Determine the [X, Y] coordinate at the center of the cell enclosing the given text.  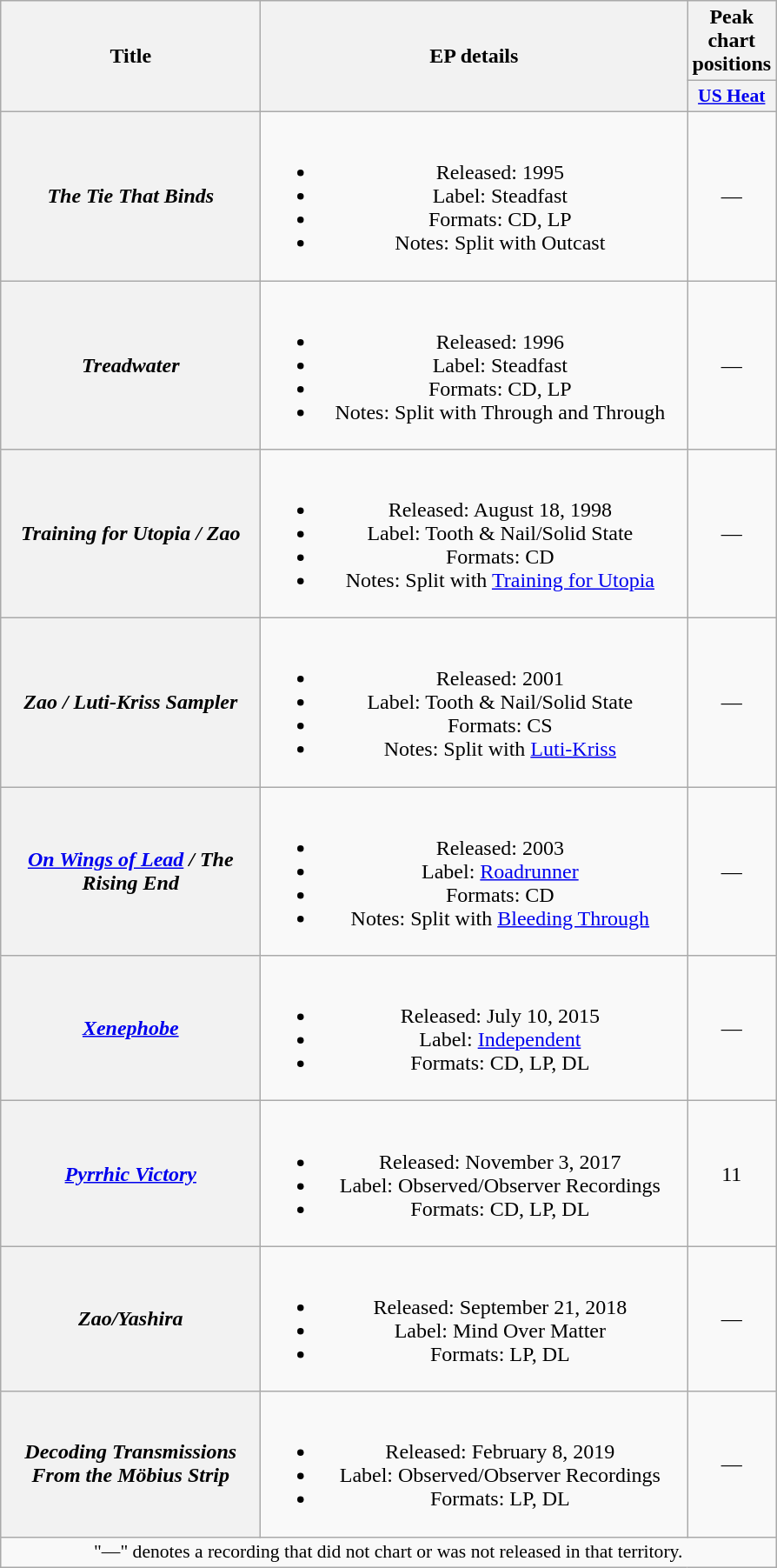
Released: August 18, 1998Label: Tooth & Nail/Solid StateFormats: CDNotes: Split with Training for Utopia [475, 534]
Zao/Yashira [130, 1318]
Decoding Transmissions From the Möbius Strip [130, 1465]
EP details [475, 57]
Released: 2003Label: RoadrunnerFormats: CDNotes: Split with Bleeding Through [475, 871]
On Wings of Lead / The Rising End [130, 871]
Released: July 10, 2015Label: IndependentFormats: CD, LP, DL [475, 1028]
Released: 1995Label: SteadfastFormats: CD, LPNotes: Split with Outcast [475, 196]
Released: February 8, 2019Label: Observed/Observer RecordingsFormats: LP, DL [475, 1465]
Released: September 21, 2018Label: Mind Over MatterFormats: LP, DL [475, 1318]
"—" denotes a recording that did not chart or was not released in that territory. [388, 1552]
Treadwater [130, 364]
11 [732, 1174]
Released: 1996Label: SteadfastFormats: CD, LPNotes: Split with Through and Through [475, 364]
Training for Utopia / Zao [130, 534]
The Tie That Binds [130, 196]
Released: November 3, 2017Label: Observed/Observer RecordingsFormats: CD, LP, DL [475, 1174]
Released: 2001Label: Tooth & Nail/Solid StateFormats: CSNotes: Split with Luti-Kriss [475, 703]
Zao / Luti-Kriss Sampler [130, 703]
US Heat [732, 97]
Title [130, 57]
Xenephobe [130, 1028]
Peak chart positions [732, 41]
Pyrrhic Victory [130, 1174]
